Scan for the cell matching the given text and deliver its (X, Y) coordinate at center. 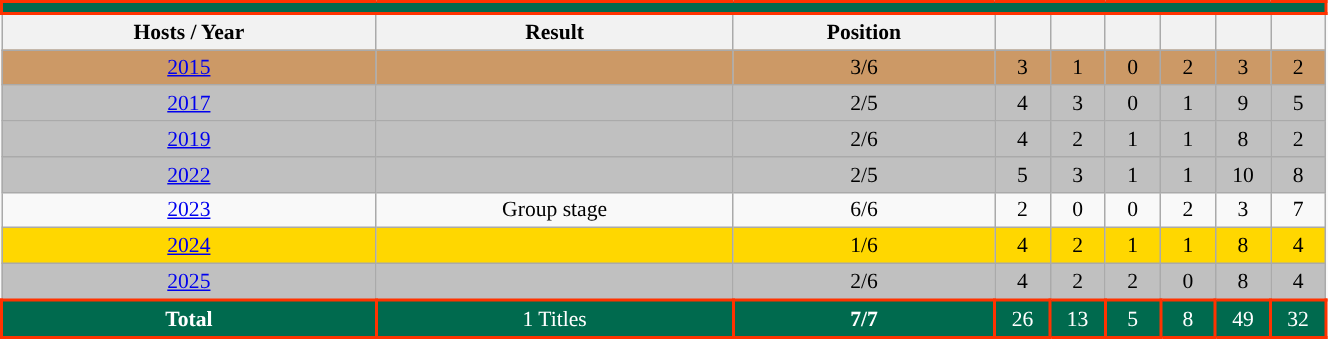
2023 (190, 210)
7/7 (864, 318)
Group stage (554, 210)
7 (1298, 210)
3/6 (864, 68)
1 Titles (554, 318)
Position (864, 32)
9 (1242, 104)
Result (554, 32)
2017 (190, 104)
13 (1078, 318)
2019 (190, 139)
10 (1242, 175)
2015 (190, 68)
2022 (190, 175)
26 (1022, 318)
2024 (190, 246)
Total (190, 318)
49 (1242, 318)
32 (1298, 318)
1/6 (864, 246)
2025 (190, 282)
Hosts / Year (190, 32)
6/6 (864, 210)
